Locate the cell with the specified text and output its (X, Y) center coordinate. 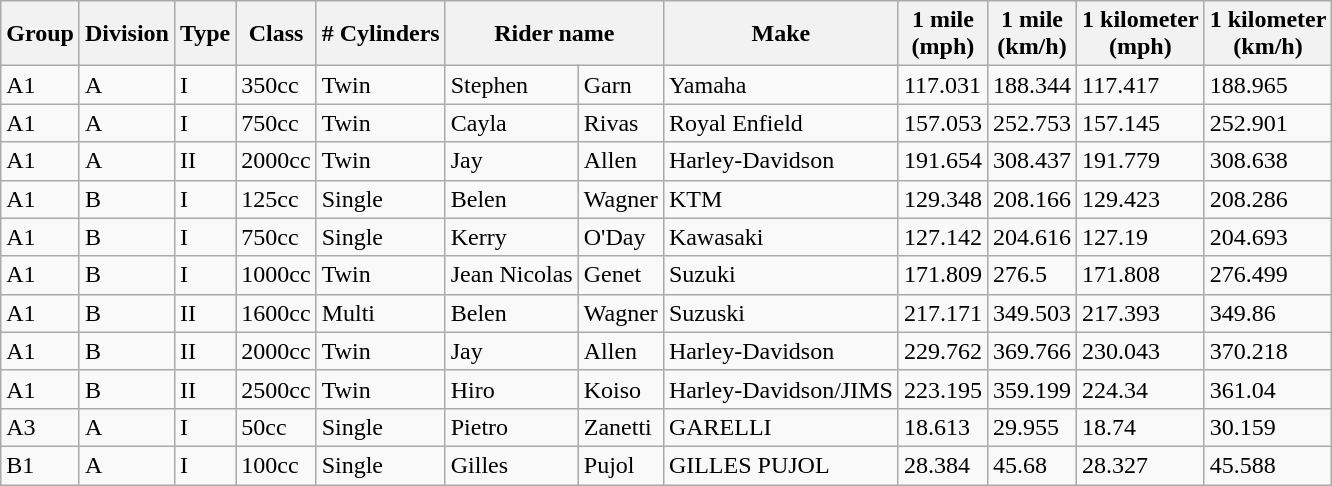
50cc (276, 427)
1 mile (mph) (942, 34)
Make (780, 34)
1 kilometer (mph) (1141, 34)
Cayla (512, 123)
45.68 (1032, 465)
157.145 (1141, 123)
28.327 (1141, 465)
100cc (276, 465)
Class (276, 34)
204.693 (1268, 237)
28.384 (942, 465)
191.654 (942, 161)
Hiro (512, 389)
# Cylinders (380, 34)
GILLES PUJOL (780, 465)
B1 (40, 465)
Zanetti (620, 427)
Multi (380, 313)
117.417 (1141, 85)
208.166 (1032, 199)
Pujol (620, 465)
129.423 (1141, 199)
30.159 (1268, 427)
117.031 (942, 85)
350cc (276, 85)
Garn (620, 85)
Harley-Davidson/JIMS (780, 389)
Gilles (512, 465)
229.762 (942, 351)
KTM (780, 199)
369.766 (1032, 351)
127.19 (1141, 237)
349.503 (1032, 313)
Genet (620, 275)
217.171 (942, 313)
Koiso (620, 389)
171.809 (942, 275)
217.393 (1141, 313)
224.34 (1141, 389)
Rivas (620, 123)
1 mile (km/h) (1032, 34)
359.199 (1032, 389)
Royal Enfield (780, 123)
1 kilometer (km/h) (1268, 34)
Stephen (512, 85)
308.437 (1032, 161)
Rider name (554, 34)
Type (204, 34)
1000cc (276, 275)
308.638 (1268, 161)
Suzuki (780, 275)
125cc (276, 199)
157.053 (942, 123)
2500cc (276, 389)
204.616 (1032, 237)
O'Day (620, 237)
252.901 (1268, 123)
230.043 (1141, 351)
252.753 (1032, 123)
18.613 (942, 427)
208.286 (1268, 199)
349.86 (1268, 313)
A3 (40, 427)
Yamaha (780, 85)
223.195 (942, 389)
129.348 (942, 199)
276.499 (1268, 275)
Jean Nicolas (512, 275)
Group (40, 34)
370.218 (1268, 351)
276.5 (1032, 275)
Suzuski (780, 313)
Kerry (512, 237)
45.588 (1268, 465)
GARELLI (780, 427)
188.965 (1268, 85)
Kawasaki (780, 237)
127.142 (942, 237)
171.808 (1141, 275)
1600cc (276, 313)
Pietro (512, 427)
361.04 (1268, 389)
29.955 (1032, 427)
Division (126, 34)
18.74 (1141, 427)
188.344 (1032, 85)
191.779 (1141, 161)
